Output the (x, y) coordinate of the center of the cell containing the given text.  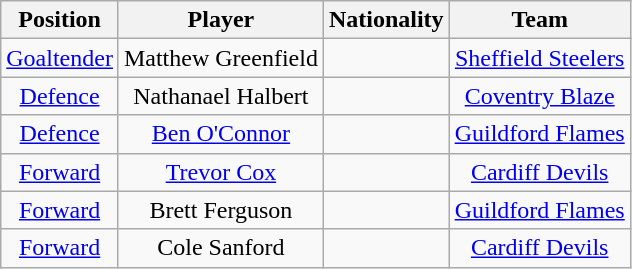
Coventry Blaze (540, 96)
Trevor Cox (220, 172)
Nathanael Halbert (220, 96)
Cole Sanford (220, 248)
Position (60, 20)
Team (540, 20)
Ben O'Connor (220, 134)
Sheffield Steelers (540, 58)
Brett Ferguson (220, 210)
Player (220, 20)
Goaltender (60, 58)
Nationality (386, 20)
Matthew Greenfield (220, 58)
